Locate the cell with the specified text and output its [X, Y] center coordinate. 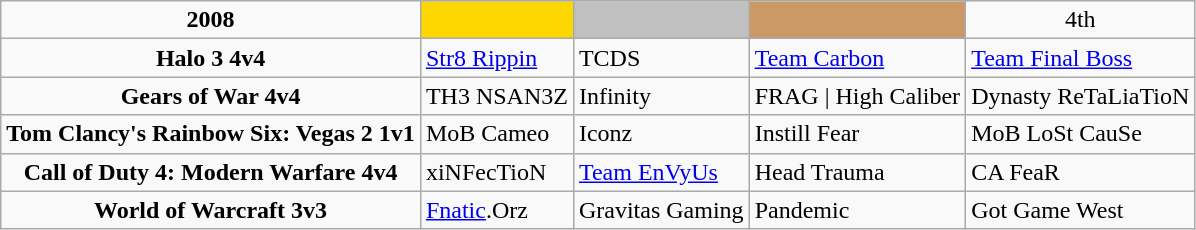
Iconz [661, 134]
Team Final Boss [1080, 58]
Gears of War 4v4 [211, 96]
Fnatic.Orz [496, 210]
Tom Clancy's Rainbow Six: Vegas 2 1v1 [211, 134]
MoB LoSt CauSe [1080, 134]
MoB Cameo [496, 134]
Infinity [661, 96]
Team EnVyUs [661, 172]
CA FeaR [1080, 172]
Halo 3 4v4 [211, 58]
Instill Fear [858, 134]
World of Warcraft 3v3 [211, 210]
Gravitas Gaming [661, 210]
Call of Duty 4: Modern Warfare 4v4 [211, 172]
Got Game West [1080, 210]
Team Carbon [858, 58]
Str8 Rippin [496, 58]
Dynasty ReTaLiaTioN [1080, 96]
2008 [211, 20]
4th [1080, 20]
FRAG | High Caliber [858, 96]
Pandemic [858, 210]
TH3 NSAN3Z [496, 96]
Head Trauma [858, 172]
xiNFecTioN [496, 172]
TCDS [661, 58]
